Return [x, y] of the center of cell containing provided text 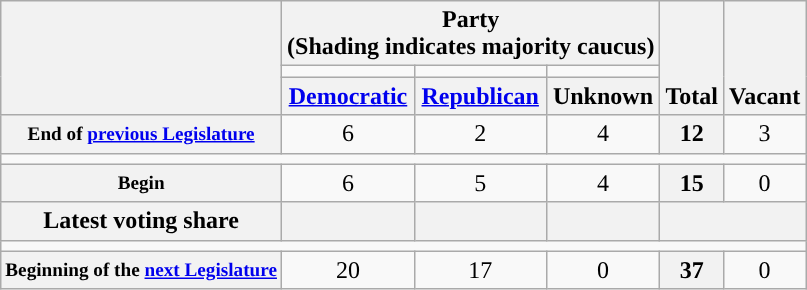
20 [348, 270]
End of previous Legislature [142, 134]
37 [692, 270]
15 [692, 183]
Total [692, 58]
Republican [480, 96]
2 [480, 134]
Latest voting share [142, 221]
Unknown [603, 96]
Beginning of the next Legislature [142, 270]
Party (Shading indicates majority caucus) [471, 34]
Vacant [764, 58]
17 [480, 270]
5 [480, 183]
Democratic [348, 96]
Begin [142, 183]
12 [692, 134]
3 [764, 134]
